From the cell containing the given text, extract its center point as (x, y) coordinate. 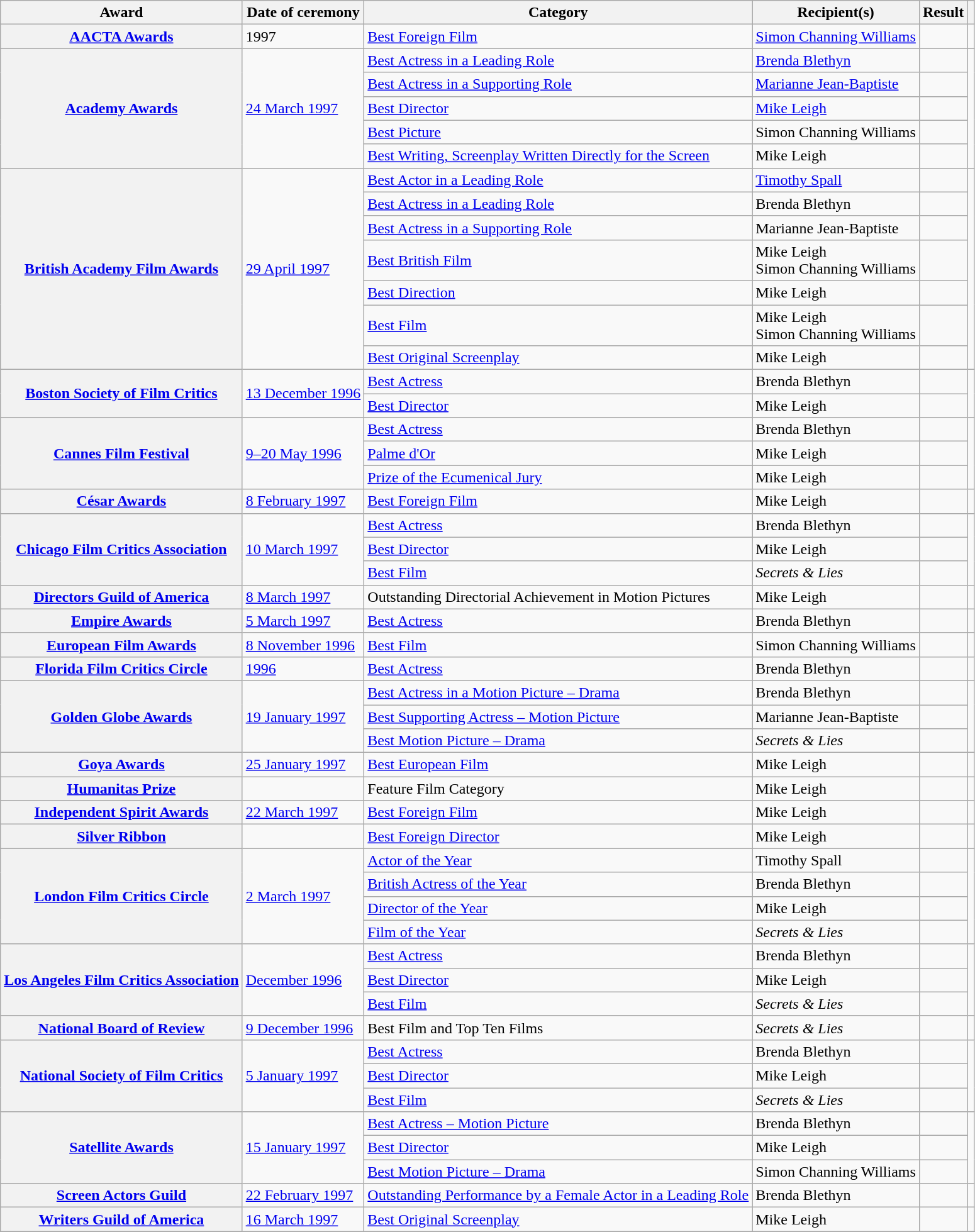
National Society of Film Critics (121, 1075)
European Film Awards (121, 645)
Goya Awards (121, 765)
British Actress of the Year (559, 884)
Best Direction (559, 292)
Best British Film (559, 260)
Category (559, 13)
Result (943, 13)
5 March 1997 (303, 621)
Writers Guild of America (121, 1219)
Golden Globe Awards (121, 716)
Film of the Year (559, 932)
Los Angeles Film Critics Association (121, 980)
22 February 1997 (303, 1196)
Best Actor in a Leading Role (559, 180)
2 March 1997 (303, 896)
London Film Critics Circle (121, 896)
Best Writing, Screenplay Written Directly for the Screen (559, 156)
10 March 1997 (303, 549)
British Academy Film Awards (121, 269)
Academy Awards (121, 108)
Humanitas Prize (121, 789)
9–20 May 1996 (303, 453)
Award (121, 13)
Best Picture (559, 132)
29 April 1997 (303, 269)
Silver Ribbon (121, 836)
15 January 1997 (303, 1148)
Recipient(s) (836, 13)
1997 (303, 36)
19 January 1997 (303, 716)
Best Actress in a Motion Picture – Drama (559, 692)
Directors Guild of America (121, 597)
Outstanding Directorial Achievement in Motion Pictures (559, 597)
22 March 1997 (303, 813)
8 March 1997 (303, 597)
Director of the Year (559, 908)
Best Film and Top Ten Films (559, 1028)
Best Supporting Actress – Motion Picture (559, 716)
5 January 1997 (303, 1075)
Palme d'Or (559, 453)
December 1996 (303, 980)
Best European Film (559, 765)
Best Foreign Director (559, 836)
Best Actress – Motion Picture (559, 1124)
16 March 1997 (303, 1219)
Feature Film Category (559, 789)
Chicago Film Critics Association (121, 549)
13 December 1996 (303, 394)
Actor of the Year (559, 860)
24 March 1997 (303, 108)
9 December 1996 (303, 1028)
Satellite Awards (121, 1148)
National Board of Review (121, 1028)
Screen Actors Guild (121, 1196)
Date of ceremony (303, 13)
Florida Film Critics Circle (121, 669)
Empire Awards (121, 621)
Cannes Film Festival (121, 453)
Prize of the Ecumenical Jury (559, 477)
8 November 1996 (303, 645)
Outstanding Performance by a Female Actor in a Leading Role (559, 1196)
8 February 1997 (303, 501)
Boston Society of Film Critics (121, 394)
César Awards (121, 501)
25 January 1997 (303, 765)
1996 (303, 669)
Independent Spirit Awards (121, 813)
AACTA Awards (121, 36)
